Scan for the cell matching the given text and deliver its [X, Y] coordinate at center. 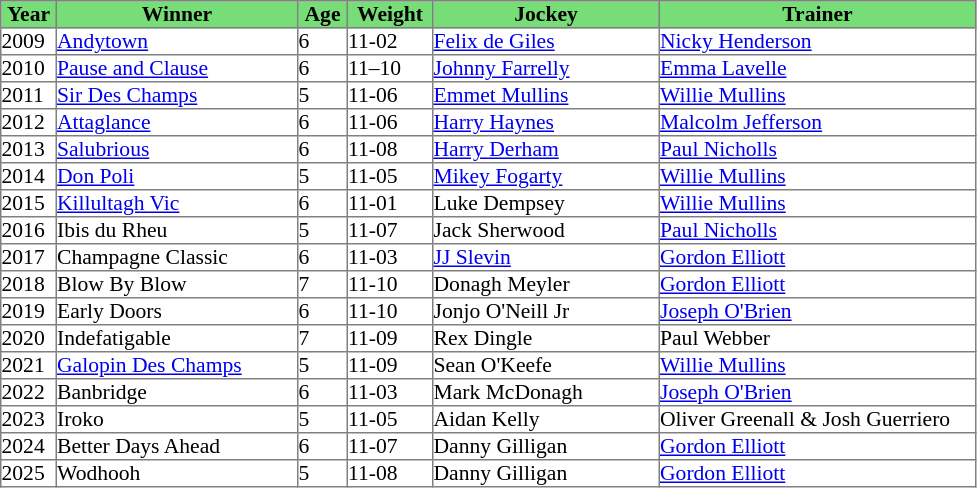
2016 [29, 230]
Wodhooh [177, 474]
Mikey Fogarty [546, 176]
11–10 [390, 68]
Weight [390, 14]
Sir Des Champs [177, 96]
Killultagh Vic [177, 204]
Malcolm Jefferson [817, 122]
2018 [29, 284]
Aidan Kelly [546, 420]
Mark McDonagh [546, 392]
Champagne Classic [177, 258]
Jonjo O'Neill Jr [546, 312]
2014 [29, 176]
Trainer [817, 14]
Paul Webber [817, 338]
Indefatigable [177, 338]
Winner [177, 14]
Emmet Mullins [546, 96]
Felix de Giles [546, 42]
Nicky Henderson [817, 42]
2023 [29, 420]
Early Doors [177, 312]
Ibis du Rheu [177, 230]
2020 [29, 338]
Pause and Clause [177, 68]
Year [29, 14]
2017 [29, 258]
Salubrious [177, 150]
2024 [29, 446]
Sean O'Keefe [546, 366]
Harry Haynes [546, 122]
Luke Dempsey [546, 204]
Rex Dingle [546, 338]
Iroko [177, 420]
Emma Lavelle [817, 68]
Andytown [177, 42]
Johnny Farrelly [546, 68]
Jockey [546, 14]
11-01 [390, 204]
2012 [29, 122]
Banbridge [177, 392]
2021 [29, 366]
JJ Slevin [546, 258]
2019 [29, 312]
2011 [29, 96]
2013 [29, 150]
Don Poli [177, 176]
11-02 [390, 42]
Blow By Blow [177, 284]
Attaglance [177, 122]
Donagh Meyler [546, 284]
2025 [29, 474]
2009 [29, 42]
Harry Derham [546, 150]
Jack Sherwood [546, 230]
2010 [29, 68]
Galopin Des Champs [177, 366]
2022 [29, 392]
2015 [29, 204]
Better Days Ahead [177, 446]
Oliver Greenall & Josh Guerriero [817, 420]
Age [323, 14]
